Determine the [x, y] coordinate at the center of the cell enclosing the given text.  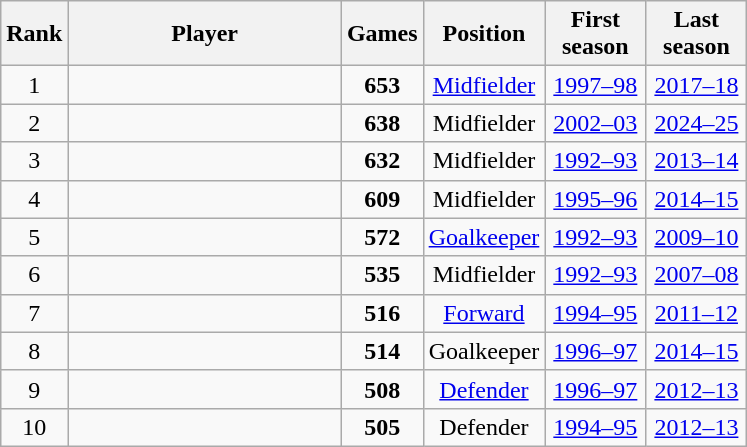
2017–18 [696, 85]
632 [382, 161]
Player [205, 34]
8 [34, 351]
Rank [34, 34]
Forward [484, 313]
2011–12 [696, 313]
Position [484, 34]
609 [382, 199]
505 [382, 427]
514 [382, 351]
7 [34, 313]
9 [34, 389]
2013–14 [696, 161]
638 [382, 123]
1995–96 [596, 199]
1 [34, 85]
Last season [696, 34]
535 [382, 275]
Games [382, 34]
10 [34, 427]
572 [382, 237]
5 [34, 237]
2009–10 [696, 237]
2007–08 [696, 275]
2002–03 [596, 123]
First season [596, 34]
516 [382, 313]
4 [34, 199]
3 [34, 161]
6 [34, 275]
508 [382, 389]
1997–98 [596, 85]
2 [34, 123]
653 [382, 85]
2024–25 [696, 123]
